Extract the [x, y] coordinate from the center of the cell holding the provided text.  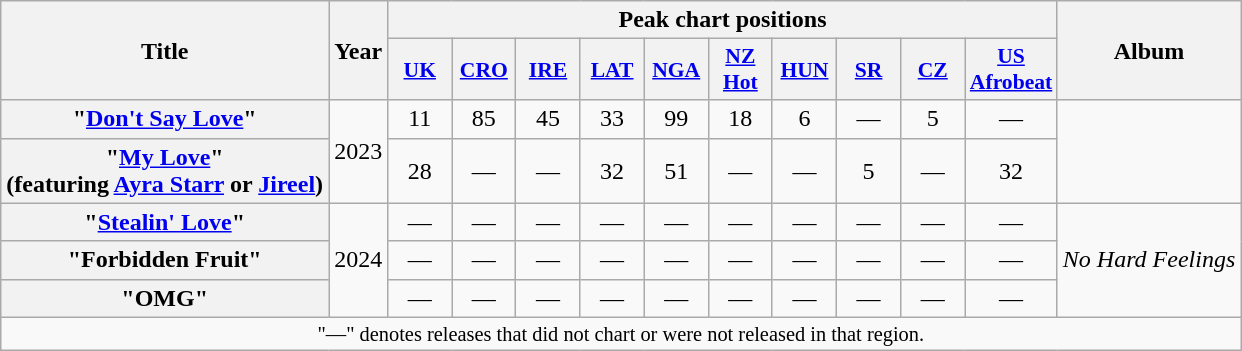
"—" denotes releases that did not chart or were not released in that region. [621, 334]
28 [420, 170]
NGA [676, 70]
HUN [804, 70]
UK [420, 70]
"Forbidden Fruit" [165, 260]
CRO [484, 70]
2024 [358, 260]
"Don't Say Love" [165, 119]
"OMG" [165, 298]
Peak chart positions [723, 20]
LAT [612, 70]
2023 [358, 152]
SR [869, 70]
11 [420, 119]
Year [358, 50]
6 [804, 119]
85 [484, 119]
NZHot [740, 70]
IRE [548, 70]
45 [548, 119]
51 [676, 170]
18 [740, 119]
Album [1148, 50]
33 [612, 119]
99 [676, 119]
US Afrobeat [1011, 70]
Title [165, 50]
"Stealin' Love" [165, 222]
No Hard Feelings [1148, 260]
CZ [933, 70]
"My Love" (featuring Ayra Starr or Jireel) [165, 170]
